From the cell containing the given text, extract its center point as [X, Y] coordinate. 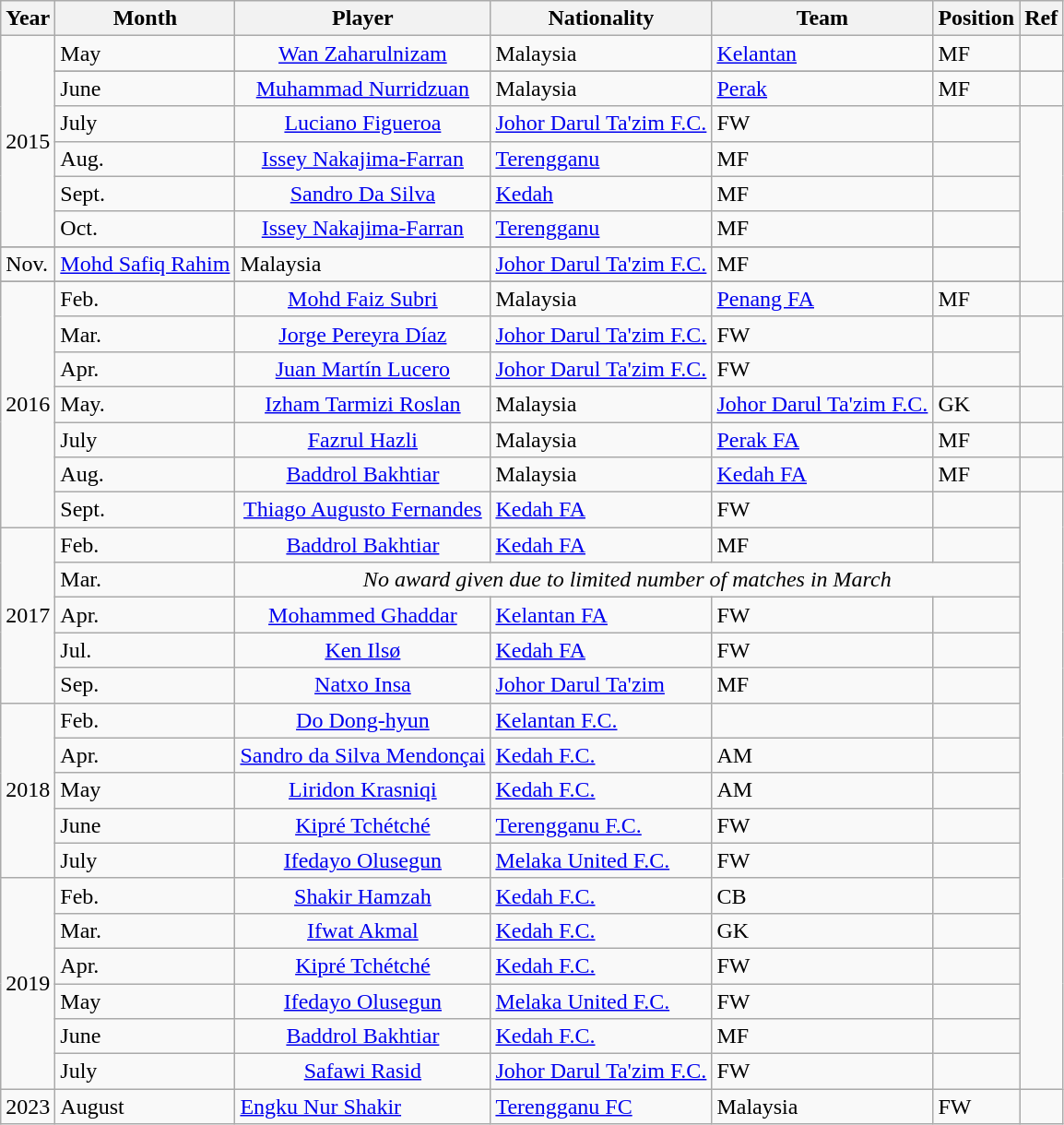
No award given due to limited number of matches in March [627, 580]
Muhammad Nurridzuan [363, 89]
CB [822, 895]
Natxo Insa [363, 685]
2015 [28, 141]
Shakir Hamzah [363, 895]
Ifwat Akmal [363, 930]
Year [28, 18]
Perak [822, 89]
Johor Darul Ta'zim [601, 685]
Mohd Faiz Subri [363, 299]
Perak FA [822, 440]
Safawi Rasid [363, 1072]
Kelantan FA [601, 615]
Sandro da Silva Mendonçai [363, 755]
Mohd Safiq Rahim [146, 264]
2016 [28, 404]
Terengganu FC [601, 1107]
Nov. [28, 264]
2019 [28, 983]
Liridon Krasniqi [363, 790]
2018 [28, 790]
Penang FA [822, 299]
Thiago Augusto Fernandes [363, 510]
August [146, 1107]
Wan Zaharulnizam [363, 53]
2017 [28, 615]
May. [146, 404]
Fazrul Hazli [363, 440]
Do Dong-hyun [363, 720]
Position [976, 18]
Jul. [146, 650]
2023 [28, 1107]
Kelantan F.C. [601, 720]
Team [822, 18]
Nationality [601, 18]
Jorge Pereyra Díaz [363, 334]
Month [146, 18]
Juan Martín Lucero [363, 369]
Ken Ilsø [363, 650]
Luciano Figueroa [363, 124]
Izham Tarmizi Roslan [363, 404]
Mohammed Ghaddar [363, 615]
Ref [1042, 18]
Sandro Da Silva [363, 194]
Kedah [601, 194]
Player [363, 18]
Engku Nur Shakir [363, 1107]
Kelantan [822, 53]
Terengganu F.C. [601, 825]
Sep. [146, 685]
Oct. [146, 229]
